Provide the [X, Y] coordinate of the cell's center where the given text is located.  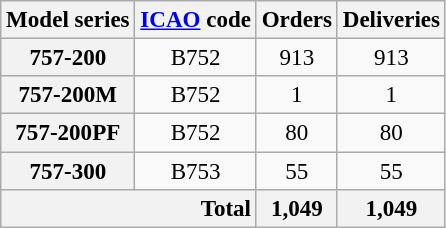
Deliveries [391, 20]
757-200 [68, 58]
Total [129, 209]
757-300 [68, 171]
ICAO code [196, 20]
Orders [296, 20]
B753 [196, 171]
757-200M [68, 95]
Model series [68, 20]
757-200PF [68, 133]
